For the text-containing cell, return its midpoint in (X, Y) coordinate format. 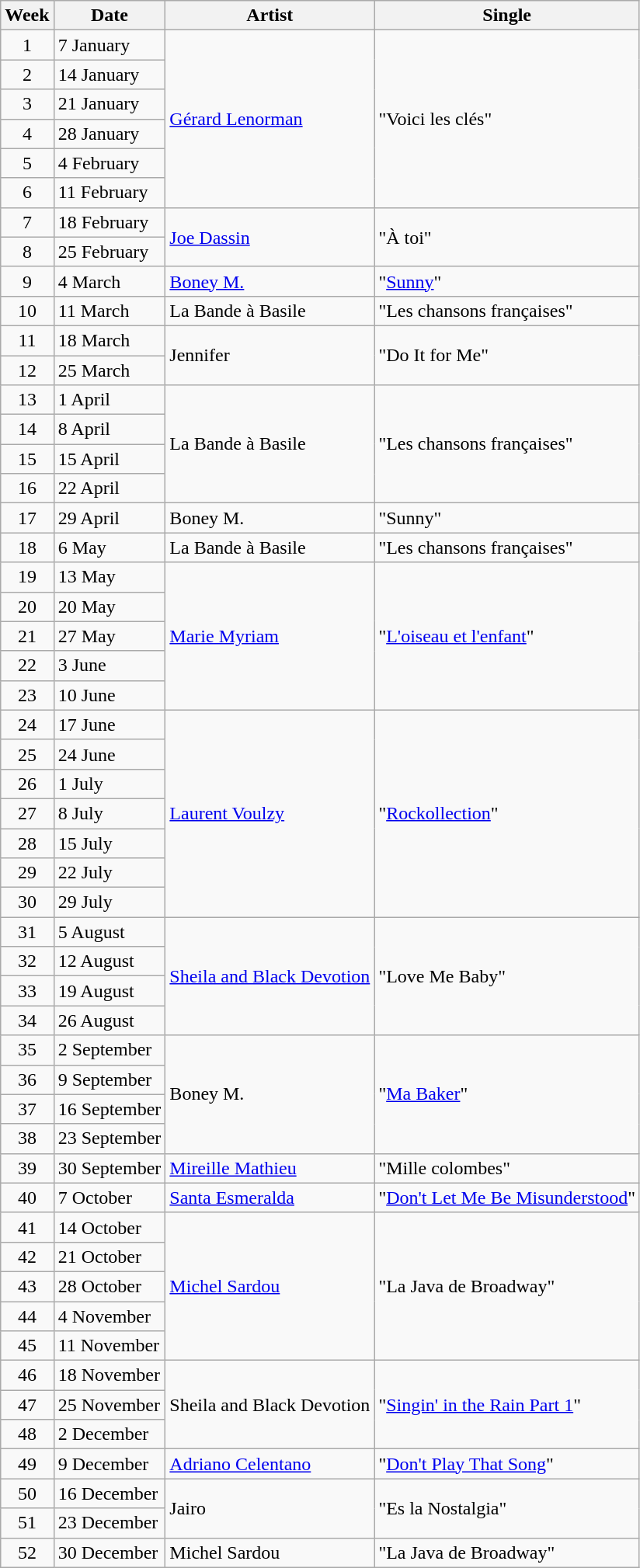
8 July (110, 813)
11 November (110, 1346)
17 (27, 518)
"Ma Baker" (507, 1094)
24 June (110, 754)
16 (27, 488)
Jairo (270, 1508)
"Rockollection" (507, 813)
17 June (110, 725)
43 (27, 1286)
"Don't Play That Song" (507, 1464)
40 (27, 1198)
7 January (110, 45)
23 September (110, 1139)
46 (27, 1375)
2 (27, 75)
7 October (110, 1198)
14 January (110, 75)
Gérard Lenorman (270, 119)
8 (27, 252)
18 February (110, 222)
44 (27, 1316)
24 (27, 725)
Jennifer (270, 355)
5 August (110, 932)
31 (27, 932)
19 (27, 577)
28 January (110, 134)
"Es la Nostalgia" (507, 1508)
16 December (110, 1493)
49 (27, 1464)
"Mille colombes" (507, 1168)
Joe Dassin (270, 237)
Week (27, 16)
4 November (110, 1316)
36 (27, 1080)
23 December (110, 1523)
21 October (110, 1257)
35 (27, 1050)
14 October (110, 1227)
30 December (110, 1552)
29 April (110, 518)
29 (27, 873)
25 March (110, 370)
"Do It for Me" (507, 355)
21 January (110, 104)
26 (27, 784)
41 (27, 1227)
20 May (110, 607)
11 February (110, 193)
22 (27, 666)
1 July (110, 784)
18 November (110, 1375)
12 (27, 370)
27 (27, 813)
39 (27, 1168)
4 (27, 134)
6 May (110, 548)
10 (27, 311)
Single (507, 16)
3 (27, 104)
25 February (110, 252)
7 (27, 222)
11 March (110, 311)
4 February (110, 163)
9 (27, 281)
"Don't Let Me Be Misunderstood" (507, 1198)
29 July (110, 902)
37 (27, 1109)
13 (27, 400)
28 (27, 843)
33 (27, 991)
"Love Me Baby" (507, 976)
47 (27, 1405)
23 (27, 695)
12 August (110, 961)
15 (27, 459)
13 May (110, 577)
22 July (110, 873)
27 May (110, 636)
Marie Myriam (270, 636)
8 April (110, 429)
1 April (110, 400)
9 December (110, 1464)
18 March (110, 340)
14 (27, 429)
1 (27, 45)
2 September (110, 1050)
9 September (110, 1080)
Laurent Voulzy (270, 813)
25 (27, 754)
21 (27, 636)
6 (27, 193)
48 (27, 1434)
30 September (110, 1168)
38 (27, 1139)
30 (27, 902)
52 (27, 1552)
5 (27, 163)
25 November (110, 1405)
20 (27, 607)
19 August (110, 991)
34 (27, 1020)
Mireille Mathieu (270, 1168)
4 March (110, 281)
"À toi" (507, 237)
18 (27, 548)
Date (110, 16)
"Voici les clés" (507, 119)
10 June (110, 695)
32 (27, 961)
"Singin' in the Rain Part 1" (507, 1405)
28 October (110, 1286)
45 (27, 1346)
51 (27, 1523)
22 April (110, 488)
11 (27, 340)
42 (27, 1257)
2 December (110, 1434)
15 April (110, 459)
Artist (270, 16)
"L'oiseau et l'enfant" (507, 636)
16 September (110, 1109)
Adriano Celentano (270, 1464)
3 June (110, 666)
Santa Esmeralda (270, 1198)
26 August (110, 1020)
15 July (110, 843)
50 (27, 1493)
